Detect which cell encompasses the target text, then output its (X, Y) center coordinate. 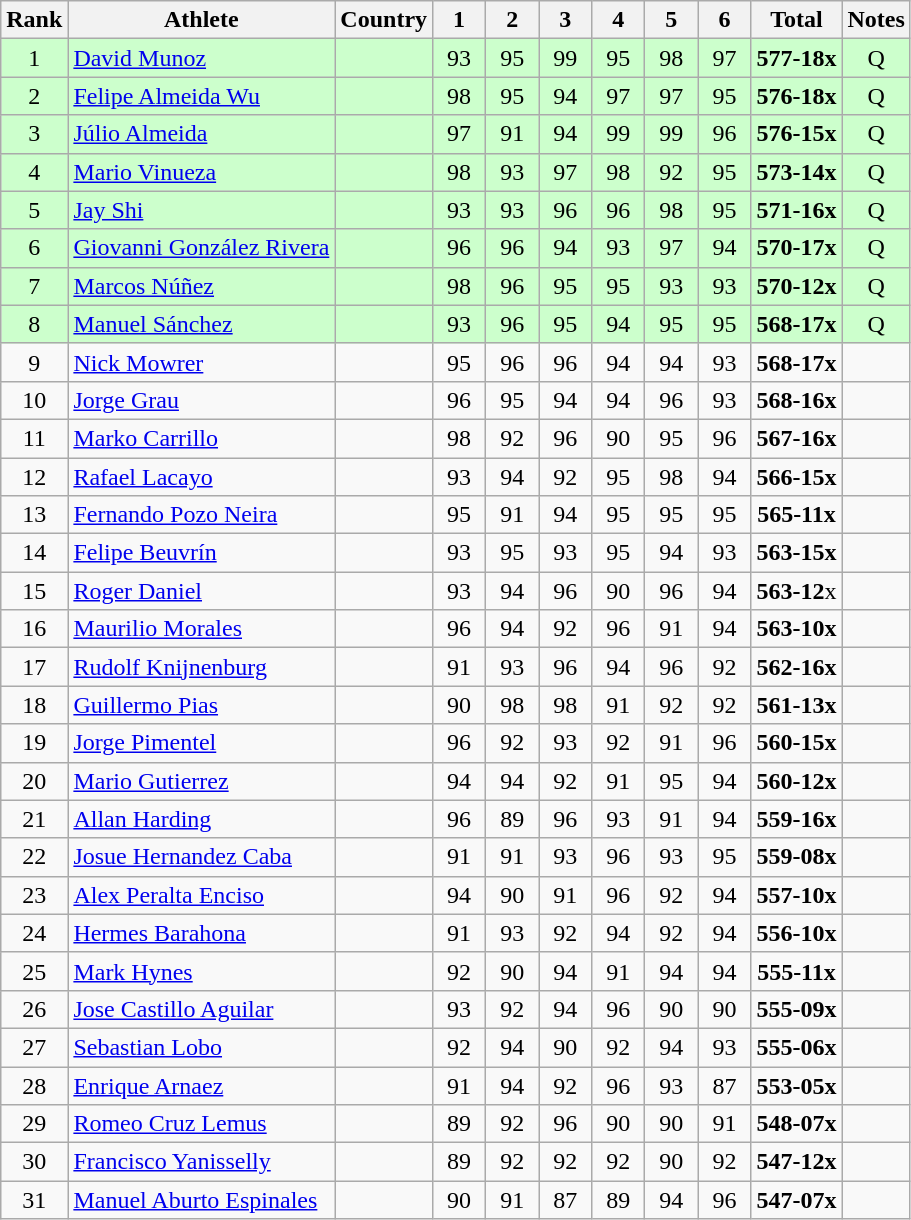
548-07x (796, 1124)
Rudolf Knijnenburg (202, 667)
28 (34, 1085)
8 (34, 324)
559-16x (796, 819)
576-18x (796, 96)
Guillermo Pias (202, 705)
14 (34, 553)
Manuel Aburto Espinales (202, 1200)
Rafael Lacayo (202, 477)
Allan Harding (202, 819)
9 (34, 362)
571-16x (796, 210)
26 (34, 1009)
563-12x (796, 591)
563-15x (796, 553)
557-10x (796, 895)
11 (34, 438)
559-08x (796, 857)
19 (34, 743)
10 (34, 400)
Athlete (202, 20)
Country (384, 20)
17 (34, 667)
566-15x (796, 477)
Josue Hernandez Caba (202, 857)
555-11x (796, 971)
547-12x (796, 1162)
Mario Vinueza (202, 172)
547-07x (796, 1200)
555-06x (796, 1047)
Notes (876, 20)
573-14x (796, 172)
Nick Mowrer (202, 362)
Giovanni González Rivera (202, 248)
21 (34, 819)
561-13x (796, 705)
Mario Gutierrez (202, 781)
Jay Shi (202, 210)
Fernando Pozo Neira (202, 515)
13 (34, 515)
David Munoz (202, 58)
Enrique Arnaez (202, 1085)
560-12x (796, 781)
563-10x (796, 629)
570-17x (796, 248)
Jose Castillo Aguilar (202, 1009)
12 (34, 477)
Júlio Almeida (202, 134)
556-10x (796, 933)
562-16x (796, 667)
577-18x (796, 58)
568-16x (796, 400)
553-05x (796, 1085)
Sebastian Lobo (202, 1047)
570-12x (796, 286)
15 (34, 591)
Jorge Grau (202, 400)
Maurilio Morales (202, 629)
Felipe Almeida Wu (202, 96)
Mark Hynes (202, 971)
29 (34, 1124)
22 (34, 857)
Jorge Pimentel (202, 743)
Alex Peralta Enciso (202, 895)
Roger Daniel (202, 591)
567-16x (796, 438)
27 (34, 1047)
Hermes Barahona (202, 933)
18 (34, 705)
30 (34, 1162)
23 (34, 895)
565-11x (796, 515)
Rank (34, 20)
20 (34, 781)
Manuel Sánchez (202, 324)
Total (796, 20)
16 (34, 629)
Francisco Yanisselly (202, 1162)
7 (34, 286)
Romeo Cruz Lemus (202, 1124)
576-15x (796, 134)
Felipe Beuvrín (202, 553)
560-15x (796, 743)
31 (34, 1200)
Marcos Núñez (202, 286)
25 (34, 971)
24 (34, 933)
555-09x (796, 1009)
Marko Carrillo (202, 438)
